Pinpoint the cell where the given text exists, returning its (x, y) midpoint coordinate. 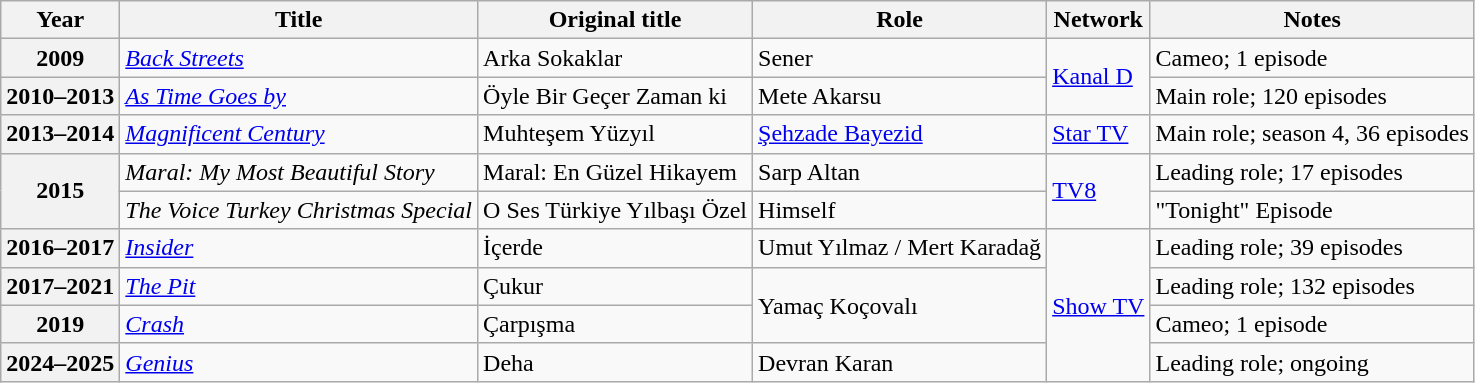
2009 (60, 58)
Arka Sokaklar (616, 58)
2013–2014 (60, 134)
Deha (616, 362)
Genius (299, 362)
2019 (60, 324)
Leading role; ongoing (1312, 362)
Crash (299, 324)
2015 (60, 191)
Sarp Altan (900, 172)
Main role; 120 episodes (1312, 96)
Leading role; 132 episodes (1312, 286)
Network (1098, 20)
Sener (900, 58)
"Tonight" Episode (1312, 210)
Şehzade Bayezid (900, 134)
Kanal D (1098, 77)
Devran Karan (900, 362)
Maral: My Most Beautiful Story (299, 172)
Himself (900, 210)
Role (900, 20)
Umut Yılmaz / Mert Karadağ (900, 248)
Maral: En Güzel Hikayem (616, 172)
Çukur (616, 286)
Year (60, 20)
Çarpışma (616, 324)
As Time Goes by (299, 96)
2017–2021 (60, 286)
Leading role; 39 episodes (1312, 248)
O Ses Türkiye Yılbaşı Özel (616, 210)
2010–2013 (60, 96)
Yamaç Koçovalı (900, 305)
Title (299, 20)
Öyle Bir Geçer Zaman ki (616, 96)
Magnificent Century (299, 134)
Mete Akarsu (900, 96)
Muhteşem Yüzyıl (616, 134)
Insider (299, 248)
Star TV (1098, 134)
Original title (616, 20)
2024–2025 (60, 362)
The Pit (299, 286)
Leading role; 17 episodes (1312, 172)
Notes (1312, 20)
Main role; season 4, 36 episodes (1312, 134)
2016–2017 (60, 248)
Show TV (1098, 305)
Back Streets (299, 58)
TV8 (1098, 191)
İçerde (616, 248)
The Voice Turkey Christmas Special (299, 210)
